Capture the cell that displays the provided text and extract its (x, y) central coordinate. 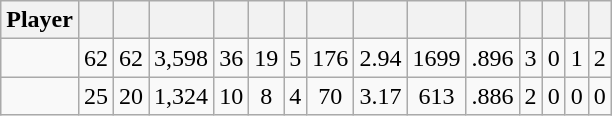
10 (232, 96)
613 (436, 96)
3 (530, 58)
36 (232, 58)
2.94 (380, 58)
5 (296, 58)
3.17 (380, 96)
1 (576, 58)
8 (266, 96)
Player (40, 20)
19 (266, 58)
.896 (492, 58)
4 (296, 96)
25 (96, 96)
1699 (436, 58)
20 (132, 96)
1,324 (182, 96)
3,598 (182, 58)
176 (330, 58)
70 (330, 96)
.886 (492, 96)
